For the text-containing cell, return its midpoint in [X, Y] coordinate format. 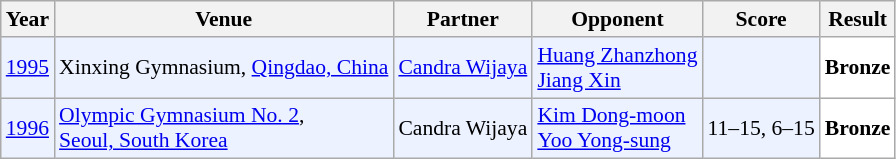
Partner [462, 19]
Huang Zhanzhong Jiang Xin [617, 68]
Opponent [617, 19]
Olympic Gymnasium No. 2,Seoul, South Korea [224, 128]
1995 [28, 68]
1996 [28, 128]
Result [858, 19]
Xinxing Gymnasium, Qingdao, China [224, 68]
11–15, 6–15 [760, 128]
Score [760, 19]
Venue [224, 19]
Year [28, 19]
Kim Dong-moon Yoo Yong-sung [617, 128]
